Identify which cell holds the provided text, then report its (x, y) central coordinate. 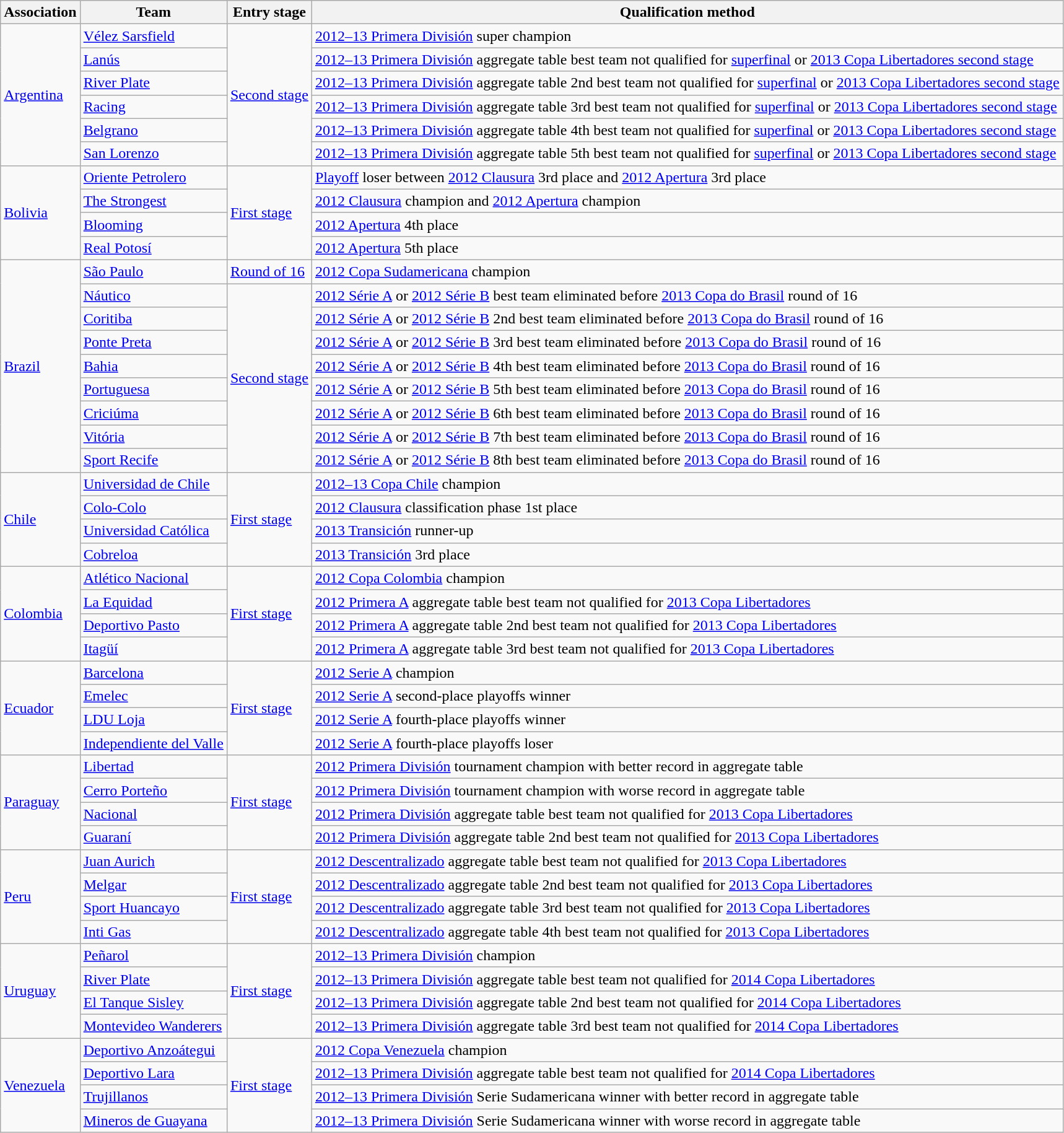
2012 Serie A fourth-place playoffs loser (687, 743)
Vélez Sarsfield (154, 36)
2012 Apertura 4th place (687, 224)
2012–13 Primera División aggregate table 3rd best team not qualified for superfinal or 2013 Copa Libertadores second stage (687, 107)
Cerro Porteño (154, 790)
Chile (40, 519)
Peñarol (154, 955)
2012–13 Primera División aggregate table 4th best team not qualified for superfinal or 2013 Copa Libertadores second stage (687, 130)
Portuguesa (154, 390)
Melgar (154, 885)
Colo-Colo (154, 507)
Deportivo Pasto (154, 625)
2012 Copa Venezuela champion (687, 1050)
2012 Série A or 2012 Série B 7th best team eliminated before 2013 Copa do Brasil round of 16 (687, 437)
Team (154, 12)
Barcelona (154, 672)
2012 Descentralizado aggregate table 2nd best team not qualified for 2013 Copa Libertadores (687, 885)
2012 Primera División aggregate table 2nd best team not qualified for 2013 Copa Libertadores (687, 838)
Criciúma (154, 413)
Entry stage (269, 12)
2012 Primera A aggregate table best team not qualified for 2013 Copa Libertadores (687, 601)
2012 Primera A aggregate table 2nd best team not qualified for 2013 Copa Libertadores (687, 625)
Brazil (40, 365)
Libertad (154, 767)
2012 Primera División aggregate table best team not qualified for 2013 Copa Libertadores (687, 814)
Atlético Nacional (154, 578)
2012 Primera A aggregate table 3rd best team not qualified for 2013 Copa Libertadores (687, 649)
2012–13 Primera División aggregate table 5th best team not qualified for superfinal or 2013 Copa Libertadores second stage (687, 154)
2012 Primera División tournament champion with worse record in aggregate table (687, 790)
2012 Série A or 2012 Série B 3rd best team eliminated before 2013 Copa do Brasil round of 16 (687, 343)
Paraguay (40, 802)
El Tanque Sisley (154, 1002)
2013 Transición 3rd place (687, 554)
Sport Huancayo (154, 908)
Colombia (40, 613)
2012–13 Primera División Serie Sudamericana winner with better record in aggregate table (687, 1097)
2012 Copa Colombia champion (687, 578)
Blooming (154, 224)
Coritiba (154, 319)
2012 Série A or 2012 Série B 6th best team eliminated before 2013 Copa do Brasil round of 16 (687, 413)
Bahia (154, 366)
Juan Aurich (154, 861)
Deportivo Anzoátegui (154, 1050)
Inti Gas (154, 932)
Ecuador (40, 707)
2012 Copa Sudamericana champion (687, 271)
2012 Clausura champion and 2012 Apertura champion (687, 201)
2012–13 Primera División aggregate table 2nd best team not qualified for 2014 Copa Libertadores (687, 1002)
2012–13 Copa Chile champion (687, 484)
2012–13 Primera División Serie Sudamericana winner with worse record in aggregate table (687, 1121)
2012 Primera División tournament champion with better record in aggregate table (687, 767)
La Equidad (154, 601)
LDU Loja (154, 720)
2012 Série A or 2012 Série B 4th best team eliminated before 2013 Copa do Brasil round of 16 (687, 366)
Cobreloa (154, 554)
Uruguay (40, 991)
2013 Transición runner-up (687, 531)
2012 Clausura classification phase 1st place (687, 507)
Emelec (154, 696)
Mineros de Guayana (154, 1121)
Playoff loser between 2012 Clausura 3rd place and 2012 Apertura 3rd place (687, 177)
Belgrano (154, 130)
2012–13 Primera División super champion (687, 36)
2012–13 Primera División aggregate table 2nd best team not qualified for superfinal or 2013 Copa Libertadores second stage (687, 83)
Vitória (154, 437)
Lanús (154, 59)
2012 Apertura 5th place (687, 248)
Universidad de Chile (154, 484)
2012–13 Primera División aggregate table best team not qualified for superfinal or 2013 Copa Libertadores second stage (687, 59)
Montevideo Wanderers (154, 1026)
2012 Serie A champion (687, 672)
Venezuela (40, 1085)
2012 Descentralizado aggregate table 3rd best team not qualified for 2013 Copa Libertadores (687, 908)
Universidad Católica (154, 531)
Ponte Preta (154, 343)
Association (40, 12)
2012–13 Primera División aggregate table 3rd best team not qualified for 2014 Copa Libertadores (687, 1026)
2012 Descentralizado aggregate table 4th best team not qualified for 2013 Copa Libertadores (687, 932)
2012 Descentralizado aggregate table best team not qualified for 2013 Copa Libertadores (687, 861)
Trujillanos (154, 1097)
Nacional (154, 814)
2012 Serie A fourth-place playoffs winner (687, 720)
The Strongest (154, 201)
2012–13 Primera División champion (687, 955)
Itagüí (154, 649)
Náutico (154, 295)
Bolivia (40, 212)
2012 Série A or 2012 Série B 2nd best team eliminated before 2013 Copa do Brasil round of 16 (687, 319)
São Paulo (154, 271)
2012 Série A or 2012 Série B best team eliminated before 2013 Copa do Brasil round of 16 (687, 295)
Argentina (40, 95)
Racing (154, 107)
Sport Recife (154, 460)
San Lorenzo (154, 154)
Real Potosí (154, 248)
Oriente Petrolero (154, 177)
Independiente del Valle (154, 743)
Deportivo Lara (154, 1074)
2012 Série A or 2012 Série B 5th best team eliminated before 2013 Copa do Brasil round of 16 (687, 390)
2012 Serie A second-place playoffs winner (687, 696)
Round of 16 (269, 271)
Qualification method (687, 12)
Guaraní (154, 838)
2012 Série A or 2012 Série B 8th best team eliminated before 2013 Copa do Brasil round of 16 (687, 460)
Peru (40, 896)
